Provide the [X, Y] coordinate of the cell's center where the given text is located.  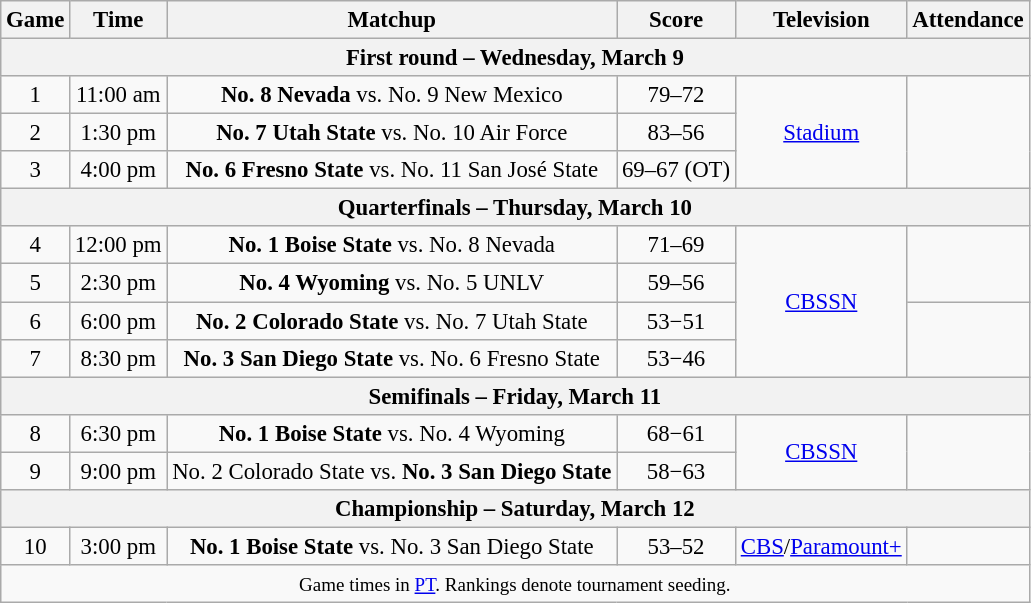
79–72 [676, 95]
Matchup [392, 20]
83–56 [676, 133]
6:00 pm [118, 321]
5 [36, 283]
Championship – Saturday, March 12 [515, 509]
No. 1 Boise State vs. No. 8 Nevada [392, 245]
10 [36, 546]
71–69 [676, 245]
4 [36, 245]
8:30 pm [118, 358]
59–56 [676, 283]
No. 1 Boise State vs. No. 4 Wyoming [392, 433]
4:00 pm [118, 170]
Game times in PT. Rankings denote tournament seeding. [515, 584]
Attendance [968, 20]
Semifinals – Friday, March 11 [515, 396]
6 [36, 321]
Television [821, 20]
53−51 [676, 321]
No. 2 Colorado State vs. No. 3 San Diego State [392, 471]
3:00 pm [118, 546]
First round – Wednesday, March 9 [515, 58]
68−61 [676, 433]
No. 7 Utah State vs. No. 10 Air Force [392, 133]
CBS/Paramount+ [821, 546]
2 [36, 133]
3 [36, 170]
No. 4 Wyoming vs. No. 5 UNLV [392, 283]
No. 8 Nevada vs. No. 9 New Mexico [392, 95]
69–67 (OT) [676, 170]
Time [118, 20]
11:00 am [118, 95]
No. 3 San Diego State vs. No. 6 Fresno State [392, 358]
6:30 pm [118, 433]
Quarterfinals – Thursday, March 10 [515, 208]
2:30 pm [118, 283]
58−63 [676, 471]
Score [676, 20]
53−46 [676, 358]
Game [36, 20]
12:00 pm [118, 245]
No. 6 Fresno State vs. No. 11 San José State [392, 170]
7 [36, 358]
Stadium [821, 132]
1:30 pm [118, 133]
No. 1 Boise State vs. No. 3 San Diego State [392, 546]
53–52 [676, 546]
1 [36, 95]
9:00 pm [118, 471]
No. 2 Colorado State vs. No. 7 Utah State [392, 321]
9 [36, 471]
8 [36, 433]
